Scan for the cell matching the given text and deliver its [x, y] coordinate at center. 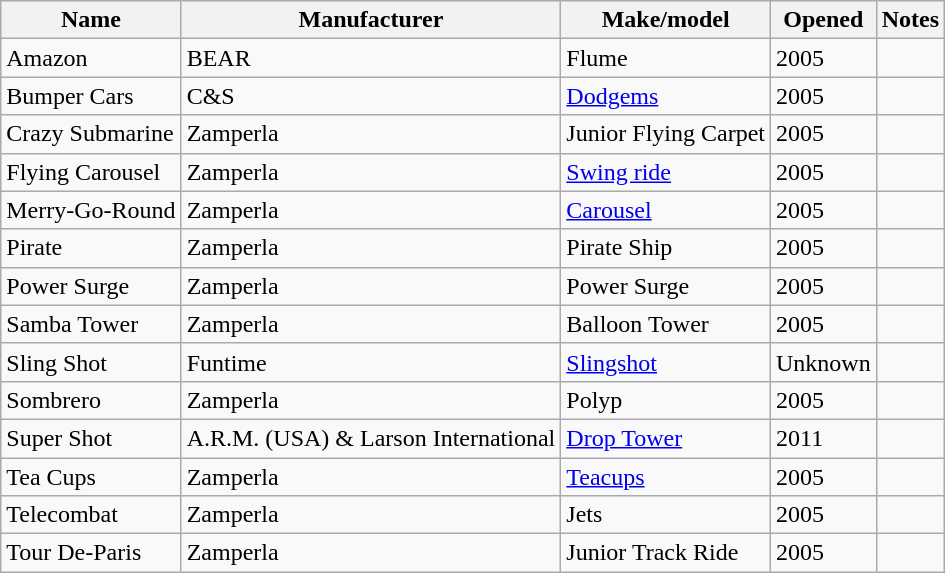
Notes [910, 20]
Polyp [666, 400]
Junior Track Ride [666, 553]
Unknown [824, 362]
Junior Flying Carpet [666, 134]
Telecombat [91, 515]
Tea Cups [91, 477]
Jets [666, 515]
Super Shot [91, 438]
Teacups [666, 477]
Balloon Tower [666, 324]
Sling Shot [91, 362]
2011 [824, 438]
Drop Tower [666, 438]
Amazon [91, 58]
C&S [371, 96]
Flying Carousel [91, 172]
Carousel [666, 210]
Swing ride [666, 172]
Sombrero [91, 400]
Crazy Submarine [91, 134]
Merry-Go-Round [91, 210]
Slingshot [666, 362]
Bumper Cars [91, 96]
BEAR [371, 58]
Pirate Ship [666, 248]
Make/model [666, 20]
Dodgems [666, 96]
Tour De-Paris [91, 553]
Manufacturer [371, 20]
Name [91, 20]
Flume [666, 58]
Opened [824, 20]
A.R.M. (USA) & Larson International [371, 438]
Samba Tower [91, 324]
Funtime [371, 362]
Pirate [91, 248]
